Locate the cell with the specified text and output its (X, Y) center coordinate. 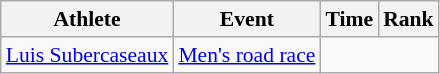
Luis Subercaseaux (88, 55)
Rank (408, 19)
Athlete (88, 19)
Time (349, 19)
Event (246, 19)
Men's road race (246, 55)
